From the cell containing the given text, extract its center point as (x, y) coordinate. 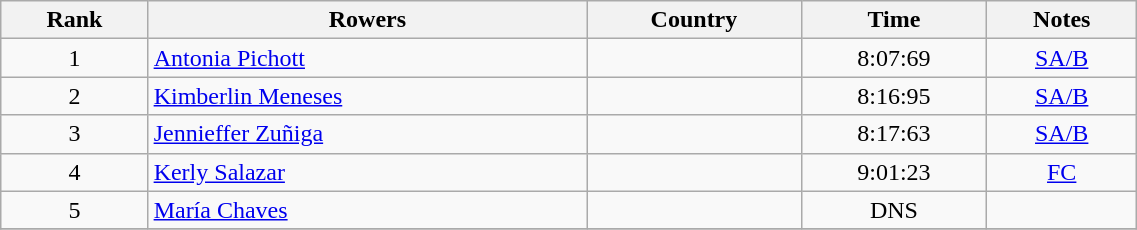
María Chaves (368, 210)
Rank (74, 20)
Kerly Salazar (368, 172)
3 (74, 134)
5 (74, 210)
9:01:23 (894, 172)
2 (74, 96)
DNS (894, 210)
FC (1062, 172)
8:17:63 (894, 134)
Notes (1062, 20)
8:07:69 (894, 58)
Time (894, 20)
4 (74, 172)
1 (74, 58)
Jennieffer Zuñiga (368, 134)
Antonia Pichott (368, 58)
Kimberlin Meneses (368, 96)
Rowers (368, 20)
Country (694, 20)
8:16:95 (894, 96)
